Scan for the cell matching the given text and deliver its (X, Y) coordinate at center. 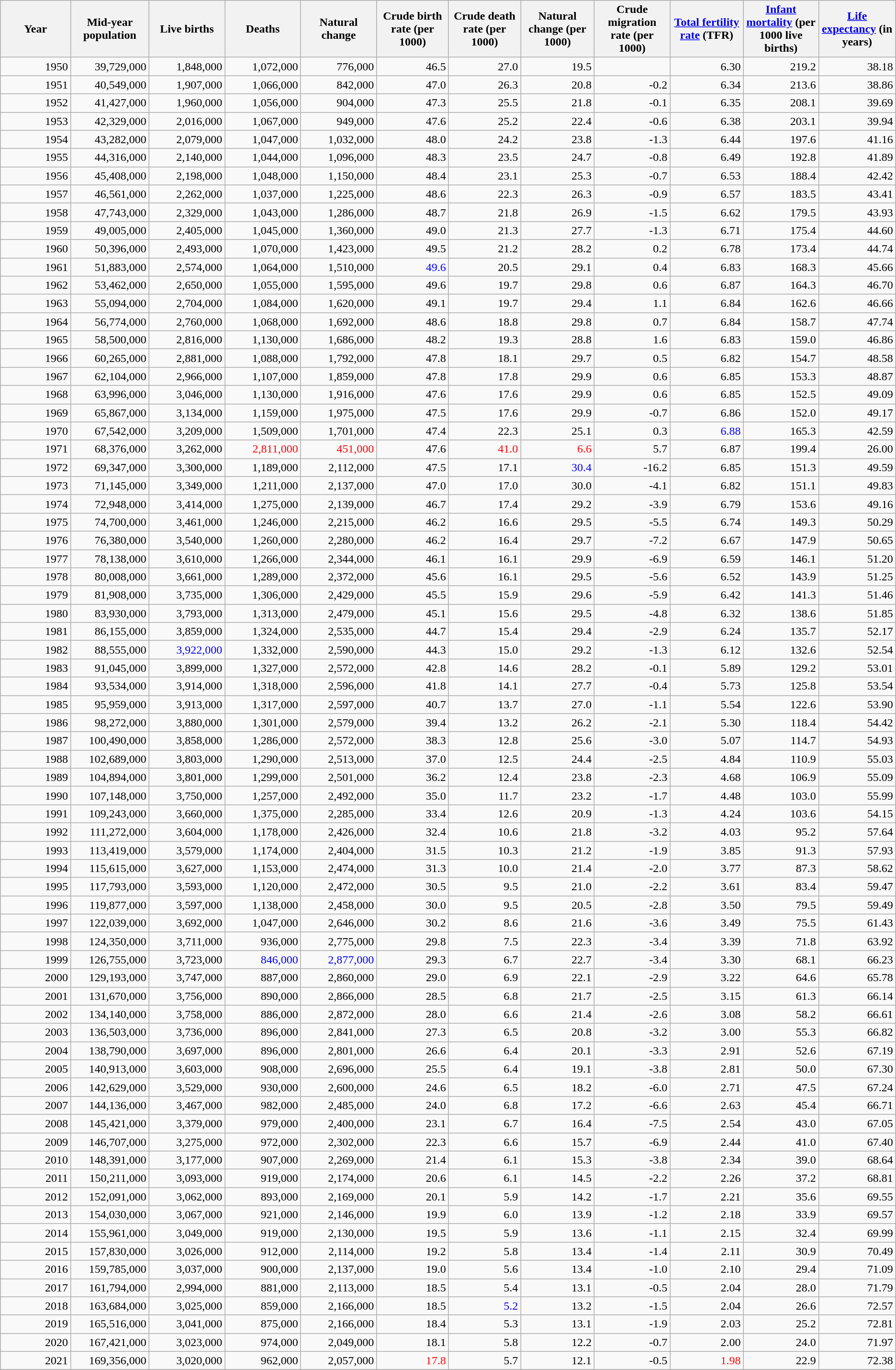
146.1 (781, 559)
2,372,000 (338, 577)
8.6 (484, 923)
143.9 (781, 577)
2018 (35, 1306)
1997 (35, 923)
1,174,000 (263, 850)
3,750,000 (187, 795)
2005 (35, 1069)
2,590,000 (338, 650)
1,510,000 (338, 267)
199.4 (781, 449)
1.1 (632, 304)
25.1 (558, 431)
1989 (35, 777)
49.16 (857, 504)
67.40 (857, 1142)
Total fertility rate (TFR) (706, 29)
3,020,000 (187, 1360)
48.0 (413, 139)
1991 (35, 814)
173.4 (781, 249)
Year (35, 29)
875,000 (263, 1324)
2,872,000 (338, 1014)
115,615,000 (110, 869)
38.18 (857, 67)
103.0 (781, 795)
28.8 (558, 340)
0.5 (632, 358)
208.1 (781, 103)
1,375,000 (263, 814)
1996 (35, 905)
124,350,000 (110, 941)
117,793,000 (110, 887)
63.92 (857, 941)
1,792,000 (338, 358)
-2.1 (632, 723)
67.05 (857, 1123)
52.54 (857, 650)
2,130,000 (338, 1233)
881,000 (263, 1288)
2,285,000 (338, 814)
Natural change (338, 29)
52.6 (781, 1051)
2.54 (706, 1123)
6.57 (706, 194)
71.79 (857, 1288)
47.74 (857, 322)
1,423,000 (338, 249)
68,376,000 (110, 449)
62,104,000 (110, 376)
19.2 (413, 1251)
Deaths (263, 29)
3,529,000 (187, 1087)
1,048,000 (263, 176)
43.93 (857, 212)
1,044,000 (263, 158)
57.64 (857, 832)
6.12 (706, 650)
3,300,000 (187, 467)
3,858,000 (187, 741)
-7.2 (632, 540)
-0.2 (632, 85)
2.63 (706, 1105)
138,790,000 (110, 1051)
142,629,000 (110, 1087)
451,000 (338, 449)
54.42 (857, 723)
2017 (35, 1288)
83,930,000 (110, 613)
150,211,000 (110, 1178)
1986 (35, 723)
3,067,000 (187, 1215)
22.9 (781, 1360)
51.85 (857, 613)
159,785,000 (110, 1269)
23.5 (484, 158)
35.6 (781, 1197)
3,262,000 (187, 449)
147.9 (781, 540)
12.8 (484, 741)
2021 (35, 1360)
1993 (35, 850)
53.90 (857, 704)
146,707,000 (110, 1142)
776,000 (338, 67)
126,755,000 (110, 960)
1971 (35, 449)
70.49 (857, 1251)
168.3 (781, 267)
136,503,000 (110, 1032)
3,899,000 (187, 668)
2,877,000 (338, 960)
49.1 (413, 304)
5.3 (484, 1324)
30.2 (413, 923)
12.6 (484, 814)
42.8 (413, 668)
4.68 (706, 777)
859,000 (263, 1306)
122,039,000 (110, 923)
30.4 (558, 467)
151.1 (781, 486)
100,490,000 (110, 741)
2013 (35, 1215)
1,317,000 (263, 704)
3,026,000 (187, 1251)
1962 (35, 285)
51.46 (857, 595)
5.07 (706, 741)
149.3 (781, 522)
49,005,000 (110, 230)
2,596,000 (338, 686)
6.24 (706, 632)
-7.5 (632, 1123)
2.03 (706, 1324)
167,421,000 (110, 1342)
2,493,000 (187, 249)
2,329,000 (187, 212)
2.44 (706, 1142)
0.7 (632, 322)
23.2 (558, 795)
1,189,000 (263, 467)
42,329,000 (110, 121)
5.54 (706, 704)
66.71 (857, 1105)
14.6 (484, 668)
2.15 (706, 1233)
68.1 (781, 960)
2006 (35, 1087)
45.5 (413, 595)
2.00 (706, 1342)
3.61 (706, 887)
6.32 (706, 613)
1,150,000 (338, 176)
39.0 (781, 1160)
153.3 (781, 376)
59.49 (857, 905)
1,290,000 (263, 759)
-2.3 (632, 777)
26.00 (857, 449)
3,275,000 (187, 1142)
5.89 (706, 668)
46.1 (413, 559)
2,405,000 (187, 230)
83.4 (781, 887)
104,894,000 (110, 777)
1952 (35, 103)
0.2 (632, 249)
110.9 (781, 759)
1,066,000 (263, 85)
12.1 (558, 1360)
1992 (35, 832)
39.69 (857, 103)
-3.0 (632, 741)
138.6 (781, 613)
159.0 (781, 340)
58.2 (781, 1014)
907,000 (263, 1160)
893,000 (263, 1197)
21.7 (558, 996)
66.61 (857, 1014)
15.4 (484, 632)
3,803,000 (187, 759)
81,908,000 (110, 595)
6.30 (706, 67)
169,356,000 (110, 1360)
6.79 (706, 504)
1970 (35, 431)
155,961,000 (110, 1233)
962,000 (263, 1360)
1956 (35, 176)
1961 (35, 267)
48.87 (857, 376)
53,462,000 (110, 285)
15.0 (484, 650)
-0.8 (632, 158)
6.67 (706, 540)
153.6 (781, 504)
3,880,000 (187, 723)
79.5 (781, 905)
Mid-year population (110, 29)
1,159,000 (263, 413)
1,299,000 (263, 777)
45.6 (413, 577)
6.44 (706, 139)
1,907,000 (187, 85)
163,684,000 (110, 1306)
1973 (35, 486)
46.66 (857, 304)
1994 (35, 869)
65.78 (857, 978)
3,593,000 (187, 887)
29.0 (413, 978)
2014 (35, 1233)
49.0 (413, 230)
3,610,000 (187, 559)
2020 (35, 1342)
31.5 (413, 850)
3,756,000 (187, 996)
Crude migration rate (per 1000) (632, 29)
1.6 (632, 340)
25.6 (558, 741)
1953 (35, 121)
1,859,000 (338, 376)
44.7 (413, 632)
2,302,000 (338, 1142)
10.6 (484, 832)
38.86 (857, 85)
6.71 (706, 230)
2,860,000 (338, 978)
18.8 (484, 322)
91,045,000 (110, 668)
107,148,000 (110, 795)
68.81 (857, 1178)
50.0 (781, 1069)
148,391,000 (110, 1160)
1,043,000 (263, 212)
80,008,000 (110, 577)
3,467,000 (187, 1105)
7.5 (484, 941)
1999 (35, 960)
5.6 (484, 1269)
152.5 (781, 395)
1959 (35, 230)
1,916,000 (338, 395)
3,604,000 (187, 832)
55.09 (857, 777)
904,000 (338, 103)
53.01 (857, 668)
45,408,000 (110, 176)
12.4 (484, 777)
6.35 (706, 103)
3,711,000 (187, 941)
44.74 (857, 249)
12.2 (558, 1342)
2,057,000 (338, 1360)
48.3 (413, 158)
2,492,000 (338, 795)
50,396,000 (110, 249)
2,174,000 (338, 1178)
19.3 (484, 340)
3,735,000 (187, 595)
6.38 (706, 121)
46.70 (857, 285)
22.7 (558, 960)
41.89 (857, 158)
2,760,000 (187, 322)
4.48 (706, 795)
1,107,000 (263, 376)
1954 (35, 139)
140,913,000 (110, 1069)
158.7 (781, 322)
72.57 (857, 1306)
19.0 (413, 1269)
43.0 (781, 1123)
41,427,000 (110, 103)
1,595,000 (338, 285)
26.2 (558, 723)
1951 (35, 85)
129.2 (781, 668)
2,262,000 (187, 194)
982,000 (263, 1105)
88,555,000 (110, 650)
2,112,000 (338, 467)
17.2 (558, 1105)
14.1 (484, 686)
1976 (35, 540)
114.7 (781, 741)
86,155,000 (110, 632)
1,360,000 (338, 230)
2009 (35, 1142)
2,472,000 (338, 887)
1,045,000 (263, 230)
1972 (35, 467)
46,561,000 (110, 194)
930,000 (263, 1087)
183.5 (781, 194)
60,265,000 (110, 358)
48.2 (413, 340)
2,696,000 (338, 1069)
-3.9 (632, 504)
15.9 (484, 595)
1,257,000 (263, 795)
1960 (35, 249)
2003 (35, 1032)
59.47 (857, 887)
1,088,000 (263, 358)
1981 (35, 632)
72,948,000 (110, 504)
13.9 (558, 1215)
67,542,000 (110, 431)
3,093,000 (187, 1178)
122.6 (781, 704)
3,723,000 (187, 960)
-2.6 (632, 1014)
17.1 (484, 467)
54.15 (857, 814)
113,419,000 (110, 850)
16.6 (484, 522)
48.7 (413, 212)
2.18 (706, 1215)
61.43 (857, 923)
67.19 (857, 1051)
1968 (35, 395)
912,000 (263, 1251)
2,079,000 (187, 139)
165,516,000 (110, 1324)
1980 (35, 613)
2011 (35, 1178)
64.6 (781, 978)
3,736,000 (187, 1032)
69.57 (857, 1215)
3,037,000 (187, 1269)
1,138,000 (263, 905)
46.7 (413, 504)
3,209,000 (187, 431)
2,198,000 (187, 176)
1,848,000 (187, 67)
2.71 (706, 1087)
1963 (35, 304)
44,316,000 (110, 158)
18.4 (413, 1324)
30.5 (413, 887)
219.2 (781, 67)
3.30 (706, 960)
141.3 (781, 595)
2012 (35, 1197)
41.16 (857, 139)
1,178,000 (263, 832)
74,700,000 (110, 522)
50.65 (857, 540)
6.9 (484, 978)
2,513,000 (338, 759)
71.8 (781, 941)
145,421,000 (110, 1123)
900,000 (263, 1269)
203.1 (781, 121)
5.2 (484, 1306)
47,743,000 (110, 212)
1967 (35, 376)
Life expectancy (in years) (857, 29)
24.4 (558, 759)
65,867,000 (110, 413)
6.49 (706, 158)
47.4 (413, 431)
2,016,000 (187, 121)
1,120,000 (263, 887)
6.74 (706, 522)
24.7 (558, 158)
55.03 (857, 759)
1,275,000 (263, 504)
1957 (35, 194)
-2.8 (632, 905)
1.98 (706, 1360)
6.88 (706, 431)
17.4 (484, 504)
890,000 (263, 996)
38.3 (413, 741)
188.4 (781, 176)
49.5 (413, 249)
6.62 (706, 212)
2,344,000 (338, 559)
3.00 (706, 1032)
1983 (35, 668)
40.7 (413, 704)
2015 (35, 1251)
1974 (35, 504)
-5.6 (632, 577)
192.8 (781, 158)
152,091,000 (110, 1197)
1,225,000 (338, 194)
1978 (35, 577)
25.3 (558, 176)
22.1 (558, 978)
2,140,000 (187, 158)
2,429,000 (338, 595)
175.4 (781, 230)
4.03 (706, 832)
2,811,000 (263, 449)
936,000 (263, 941)
2,574,000 (187, 267)
2,139,000 (338, 504)
2010 (35, 1160)
35.0 (413, 795)
2,169,000 (338, 1197)
3,697,000 (187, 1051)
91.3 (781, 850)
49.59 (857, 467)
151.3 (781, 467)
33.9 (781, 1215)
6.59 (706, 559)
43,282,000 (110, 139)
162.6 (781, 304)
1969 (35, 413)
37.0 (413, 759)
48.58 (857, 358)
50.29 (857, 522)
27.3 (413, 1032)
10.0 (484, 869)
58.62 (857, 869)
66.82 (857, 1032)
1,072,000 (263, 67)
1995 (35, 887)
2002 (35, 1014)
1977 (35, 559)
2,146,000 (338, 1215)
51.20 (857, 559)
3,627,000 (187, 869)
3,023,000 (187, 1342)
2,816,000 (187, 340)
3,914,000 (187, 686)
3.22 (706, 978)
2,966,000 (187, 376)
29.6 (558, 595)
1,067,000 (263, 121)
28.5 (413, 996)
1990 (35, 795)
3,747,000 (187, 978)
1,037,000 (263, 194)
3,692,000 (187, 923)
-4.8 (632, 613)
2001 (35, 996)
Crude death rate (per 1000) (484, 29)
72.81 (857, 1324)
125.8 (781, 686)
2008 (35, 1123)
26.9 (558, 212)
2,600,000 (338, 1087)
1,324,000 (263, 632)
3,597,000 (187, 905)
152.0 (781, 413)
3,049,000 (187, 1233)
3.77 (706, 869)
1,246,000 (263, 522)
58,500,000 (110, 340)
29.3 (413, 960)
12.5 (484, 759)
15.3 (558, 1160)
154.7 (781, 358)
3,414,000 (187, 504)
1,318,000 (263, 686)
1,686,000 (338, 340)
2,474,000 (338, 869)
131,670,000 (110, 996)
2,775,000 (338, 941)
20.6 (413, 1178)
6.0 (484, 1215)
98,272,000 (110, 723)
67.24 (857, 1087)
2,113,000 (338, 1288)
908,000 (263, 1069)
3,062,000 (187, 1197)
46.5 (413, 67)
44.60 (857, 230)
2.91 (706, 1051)
29.1 (558, 267)
179.5 (781, 212)
11.7 (484, 795)
118.4 (781, 723)
Natural change (per 1000) (558, 29)
1,266,000 (263, 559)
55.3 (781, 1032)
61.3 (781, 996)
1,301,000 (263, 723)
13.6 (558, 1233)
3,660,000 (187, 814)
111,272,000 (110, 832)
3,913,000 (187, 704)
921,000 (263, 1215)
1,084,000 (263, 304)
1988 (35, 759)
-2.0 (632, 869)
1,332,000 (263, 650)
1985 (35, 704)
1975 (35, 522)
-6.0 (632, 1087)
20.9 (558, 814)
3,379,000 (187, 1123)
3,461,000 (187, 522)
3.50 (706, 905)
19.1 (558, 1069)
Infant mortality (per 1000 live births) (781, 29)
2,501,000 (338, 777)
-0.6 (632, 121)
1,032,000 (338, 139)
3,859,000 (187, 632)
3.85 (706, 850)
2007 (35, 1105)
2016 (35, 1269)
1,064,000 (263, 267)
1,975,000 (338, 413)
1982 (35, 650)
132.6 (781, 650)
15.6 (484, 613)
6.78 (706, 249)
0.3 (632, 431)
3,134,000 (187, 413)
6.52 (706, 577)
109,243,000 (110, 814)
974,000 (263, 1342)
3,758,000 (187, 1014)
2,579,000 (338, 723)
21.6 (558, 923)
3,603,000 (187, 1069)
93,534,000 (110, 686)
161,794,000 (110, 1288)
129,193,000 (110, 978)
1,620,000 (338, 304)
78,138,000 (110, 559)
-3.6 (632, 923)
17.0 (484, 486)
1,960,000 (187, 103)
1950 (35, 67)
1965 (35, 340)
2,400,000 (338, 1123)
1,692,000 (338, 322)
3,579,000 (187, 850)
106.9 (781, 777)
72.38 (857, 1360)
95.2 (781, 832)
2,114,000 (338, 1251)
45.4 (781, 1105)
6.86 (706, 413)
134,140,000 (110, 1014)
46.86 (857, 340)
67.30 (857, 1069)
-4.1 (632, 486)
154,030,000 (110, 1215)
-1.0 (632, 1269)
2000 (35, 978)
164.3 (781, 285)
42.59 (857, 431)
14.2 (558, 1197)
1,070,000 (263, 249)
887,000 (263, 978)
2.81 (706, 1069)
135.7 (781, 632)
842,000 (338, 85)
972,000 (263, 1142)
48.4 (413, 176)
21.3 (484, 230)
949,000 (338, 121)
3,046,000 (187, 395)
2,404,000 (338, 850)
3.08 (706, 1014)
75.5 (781, 923)
55.99 (857, 795)
102,689,000 (110, 759)
165.3 (781, 431)
2,841,000 (338, 1032)
2.10 (706, 1269)
54.93 (857, 741)
24.6 (413, 1087)
3,801,000 (187, 777)
63,996,000 (110, 395)
-6.6 (632, 1105)
6.42 (706, 595)
3,661,000 (187, 577)
2,479,000 (338, 613)
39.4 (413, 723)
197.6 (781, 139)
10.3 (484, 850)
69.55 (857, 1197)
56,774,000 (110, 322)
3,540,000 (187, 540)
1984 (35, 686)
37.2 (781, 1178)
3,793,000 (187, 613)
18.2 (558, 1087)
5.30 (706, 723)
2,535,000 (338, 632)
21.0 (558, 887)
-0.4 (632, 686)
31.3 (413, 869)
Live births (187, 29)
2,650,000 (187, 285)
22.4 (558, 121)
1,509,000 (263, 431)
119,877,000 (110, 905)
979,000 (263, 1123)
66.23 (857, 960)
2,881,000 (187, 358)
1,289,000 (263, 577)
-1.4 (632, 1251)
6.53 (706, 176)
71.09 (857, 1269)
13.7 (484, 704)
44.3 (413, 650)
2,485,000 (338, 1105)
3.49 (706, 923)
66.14 (857, 996)
1,306,000 (263, 595)
71,145,000 (110, 486)
-3.3 (632, 1051)
3.15 (706, 996)
2,801,000 (338, 1051)
95,959,000 (110, 704)
49.09 (857, 395)
Crude birth rate (per 1000) (413, 29)
39,729,000 (110, 67)
51,883,000 (110, 267)
2,280,000 (338, 540)
1987 (35, 741)
57.93 (857, 850)
3,349,000 (187, 486)
1,211,000 (263, 486)
2.26 (706, 1178)
6.34 (706, 85)
3.39 (706, 941)
103.6 (781, 814)
14.5 (558, 1178)
1,056,000 (263, 103)
-5.5 (632, 522)
3,041,000 (187, 1324)
15.7 (558, 1142)
5.73 (706, 686)
71.97 (857, 1342)
30.9 (781, 1251)
55,094,000 (110, 304)
1958 (35, 212)
69.99 (857, 1233)
2,646,000 (338, 923)
69,347,000 (110, 467)
0.4 (632, 267)
52.17 (857, 632)
5.4 (484, 1288)
1998 (35, 941)
2.34 (706, 1160)
53.54 (857, 686)
2,426,000 (338, 832)
144,136,000 (110, 1105)
42.42 (857, 176)
-0.9 (632, 194)
47.3 (413, 103)
3,177,000 (187, 1160)
1,068,000 (263, 322)
1,327,000 (263, 668)
2.21 (706, 1197)
2,994,000 (187, 1288)
1,055,000 (263, 285)
4.24 (706, 814)
3,922,000 (187, 650)
49.17 (857, 413)
2,866,000 (338, 996)
87.3 (781, 869)
-1.2 (632, 1215)
41.8 (413, 686)
-16.2 (632, 467)
24.2 (484, 139)
19.9 (413, 1215)
1966 (35, 358)
1,153,000 (263, 869)
68.64 (857, 1160)
45.66 (857, 267)
4.84 (706, 759)
51.25 (857, 577)
2019 (35, 1324)
36.2 (413, 777)
213.6 (781, 85)
2,215,000 (338, 522)
1,096,000 (338, 158)
1,313,000 (263, 613)
49.83 (857, 486)
40,549,000 (110, 85)
1,701,000 (338, 431)
2,458,000 (338, 905)
-5.9 (632, 595)
1979 (35, 595)
886,000 (263, 1014)
1955 (35, 158)
39.94 (857, 121)
76,380,000 (110, 540)
157,830,000 (110, 1251)
1,260,000 (263, 540)
3,025,000 (187, 1306)
43.41 (857, 194)
2,049,000 (338, 1342)
45.1 (413, 613)
33.4 (413, 814)
2004 (35, 1051)
2,704,000 (187, 304)
2,597,000 (338, 704)
2.11 (706, 1251)
1964 (35, 322)
2,269,000 (338, 1160)
846,000 (263, 960)
